Provide the [x, y] coordinate of the cell's center where the given text is located.  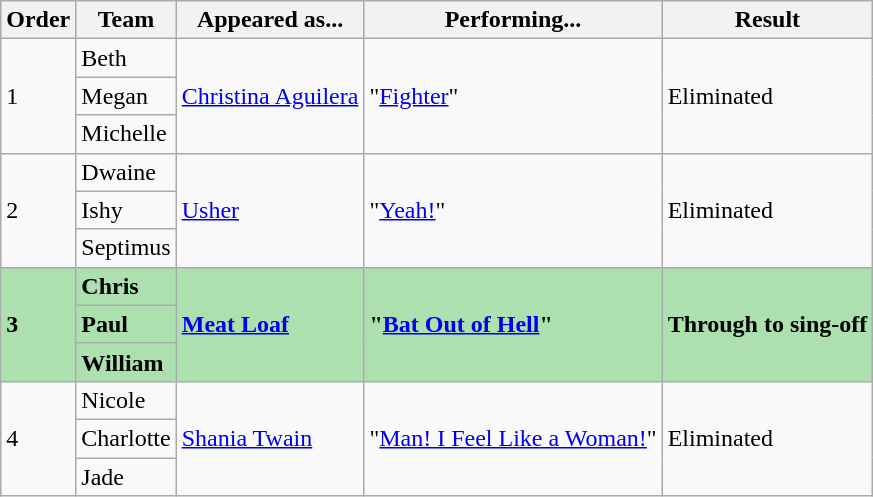
Through to sing-off [768, 324]
Dwaine [126, 172]
Beth [126, 58]
Team [126, 20]
Shania Twain [270, 438]
Christina Aguilera [270, 96]
William [126, 362]
Nicole [126, 400]
"Bat Out of Hell" [513, 324]
Order [38, 20]
Chris [126, 286]
Megan [126, 96]
Paul [126, 324]
Ishy [126, 210]
1 [38, 96]
4 [38, 438]
Charlotte [126, 438]
"Man! I Feel Like a Woman!" [513, 438]
Appeared as... [270, 20]
Usher [270, 210]
"Yeah!" [513, 210]
Michelle [126, 134]
Result [768, 20]
2 [38, 210]
Performing... [513, 20]
3 [38, 324]
Jade [126, 477]
Meat Loaf [270, 324]
Septimus [126, 248]
"Fighter" [513, 96]
